Search for the cell housing the specified text and yield its [x, y] center coordinate. 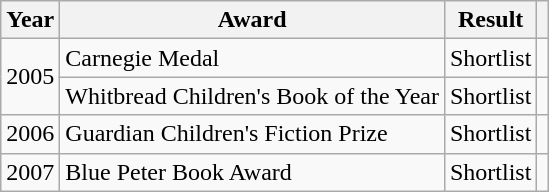
Blue Peter Book Award [252, 172]
Guardian Children's Fiction Prize [252, 134]
Award [252, 20]
Year [30, 20]
2005 [30, 77]
Result [490, 20]
2006 [30, 134]
Carnegie Medal [252, 58]
Whitbread Children's Book of the Year [252, 96]
2007 [30, 172]
